For the text-containing cell, return its midpoint in (X, Y) coordinate format. 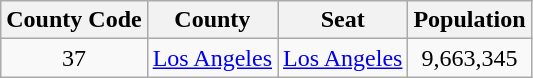
Seat (343, 20)
Population (470, 20)
37 (74, 58)
County Code (74, 20)
County (212, 20)
9,663,345 (470, 58)
